Search for the cell housing the specified text and yield its (X, Y) center coordinate. 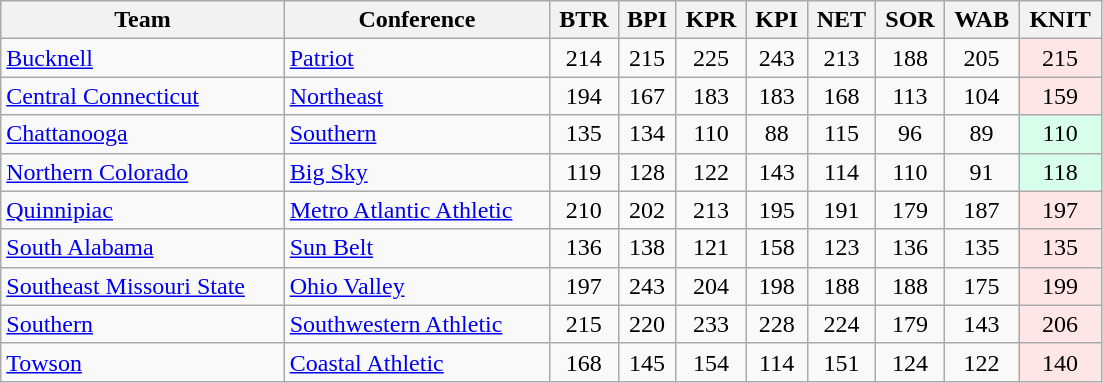
Patriot (416, 58)
Northern Colorado (142, 172)
91 (982, 172)
159 (1060, 96)
195 (776, 210)
Conference (416, 20)
175 (982, 286)
210 (584, 210)
115 (842, 134)
Ohio Valley (416, 286)
Southeast Missouri State (142, 286)
SOR (910, 20)
88 (776, 134)
Coastal Athletic (416, 362)
206 (1060, 324)
191 (842, 210)
104 (982, 96)
Sun Belt (416, 248)
Metro Atlantic Athletic (416, 210)
205 (982, 58)
119 (584, 172)
140 (1060, 362)
NET (842, 20)
214 (584, 58)
134 (647, 134)
BTR (584, 20)
123 (842, 248)
204 (711, 286)
124 (910, 362)
WAB (982, 20)
89 (982, 134)
Big Sky (416, 172)
KPI (776, 20)
Quinnipiac (142, 210)
198 (776, 286)
118 (1060, 172)
96 (910, 134)
228 (776, 324)
154 (711, 362)
224 (842, 324)
113 (910, 96)
121 (711, 248)
Central Connecticut (142, 96)
187 (982, 210)
Team (142, 20)
167 (647, 96)
199 (1060, 286)
225 (711, 58)
220 (647, 324)
South Alabama (142, 248)
202 (647, 210)
Southwestern Athletic (416, 324)
151 (842, 362)
KNIT (1060, 20)
138 (647, 248)
Towson (142, 362)
Chattanooga (142, 134)
Northeast (416, 96)
Bucknell (142, 58)
233 (711, 324)
128 (647, 172)
KPR (711, 20)
194 (584, 96)
158 (776, 248)
BPI (647, 20)
145 (647, 362)
